Identify which cell holds the provided text, then report its (x, y) central coordinate. 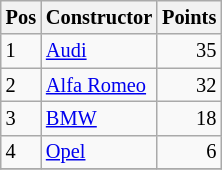
4 (21, 152)
Alfa Romeo (99, 85)
3 (21, 118)
Audi (99, 51)
Opel (99, 152)
32 (189, 85)
1 (21, 51)
18 (189, 118)
35 (189, 51)
Constructor (99, 17)
BMW (99, 118)
Pos (21, 17)
6 (189, 152)
Points (189, 17)
2 (21, 85)
